Pinpoint the cell where the given text exists, returning its [x, y] midpoint coordinate. 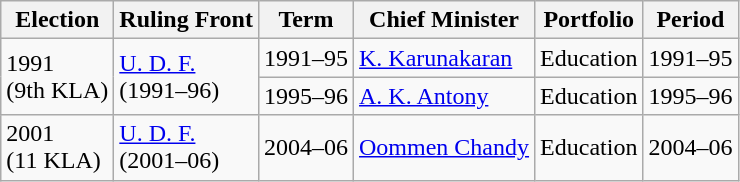
Period [690, 20]
Term [306, 20]
Election [58, 20]
A. K. Antony [444, 96]
1991(9th KLA) [58, 77]
U. D. F.(1991–96) [186, 77]
U. D. F.(2001–06) [186, 148]
K. Karunakaran [444, 58]
Portfolio [589, 20]
Ruling Front [186, 20]
2001(11 KLA) [58, 148]
Oommen Chandy [444, 148]
Chief Minister [444, 20]
